Pinpoint the cell where the given text exists, returning its [X, Y] midpoint coordinate. 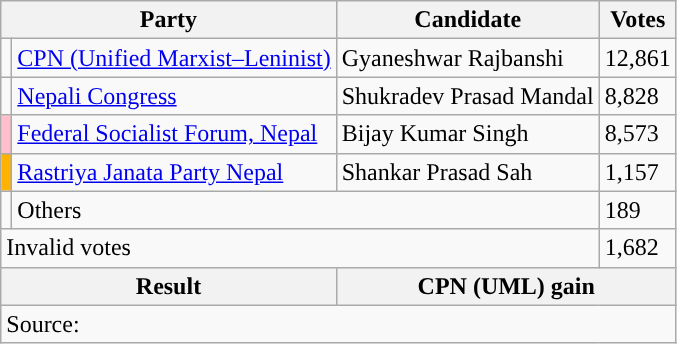
1,682 [638, 248]
CPN (Unified Marxist–Leninist) [174, 58]
Invalid votes [300, 248]
Rastriya Janata Party Nepal [174, 172]
Candidate [468, 20]
Party [168, 20]
Result [168, 286]
8,573 [638, 134]
Shukradev Prasad Mandal [468, 96]
1,157 [638, 172]
189 [638, 210]
CPN (UML) gain [506, 286]
8,828 [638, 96]
Bijay Kumar Singh [468, 134]
12,861 [638, 58]
Votes [638, 20]
Federal Socialist Forum, Nepal [174, 134]
Shankar Prasad Sah [468, 172]
Others [306, 210]
Gyaneshwar Rajbanshi [468, 58]
Nepali Congress [174, 96]
Source: [339, 324]
